Detect which cell encompasses the target text, then output its [x, y] center coordinate. 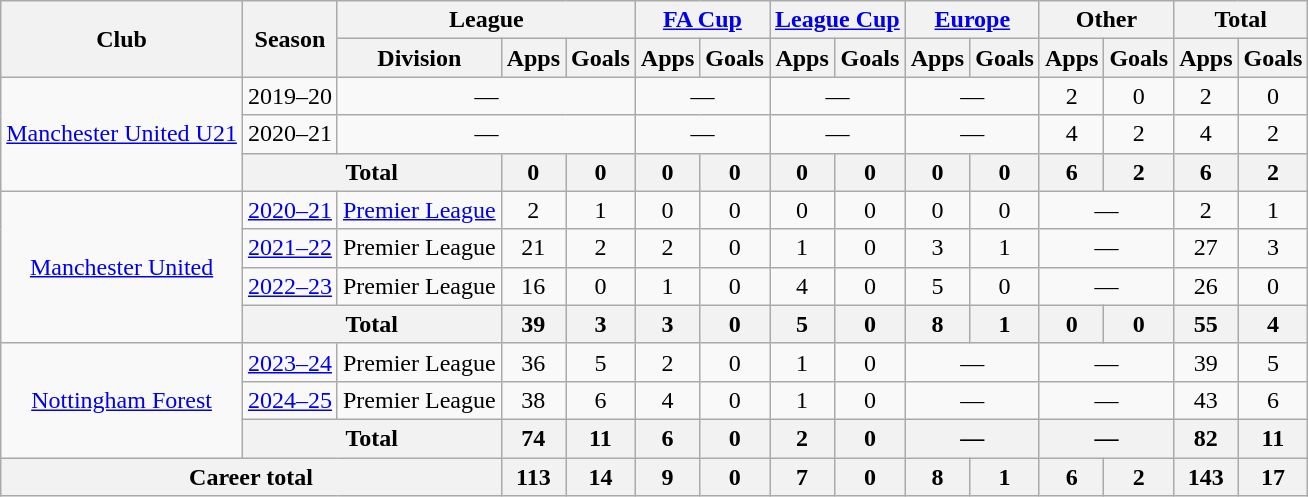
Club [122, 39]
2021–22 [290, 248]
27 [1206, 248]
9 [667, 477]
143 [1206, 477]
Other [1106, 20]
2022–23 [290, 286]
Manchester United U21 [122, 134]
36 [533, 362]
Career total [251, 477]
FA Cup [702, 20]
43 [1206, 400]
Nottingham Forest [122, 400]
74 [533, 438]
Manchester United [122, 267]
82 [1206, 438]
7 [802, 477]
113 [533, 477]
Europe [972, 20]
38 [533, 400]
17 [1273, 477]
16 [533, 286]
Division [419, 58]
2023–24 [290, 362]
26 [1206, 286]
2019–20 [290, 96]
21 [533, 248]
League [486, 20]
55 [1206, 324]
14 [601, 477]
2024–25 [290, 400]
League Cup [838, 20]
Season [290, 39]
